Search for the cell housing the specified text and yield its [X, Y] center coordinate. 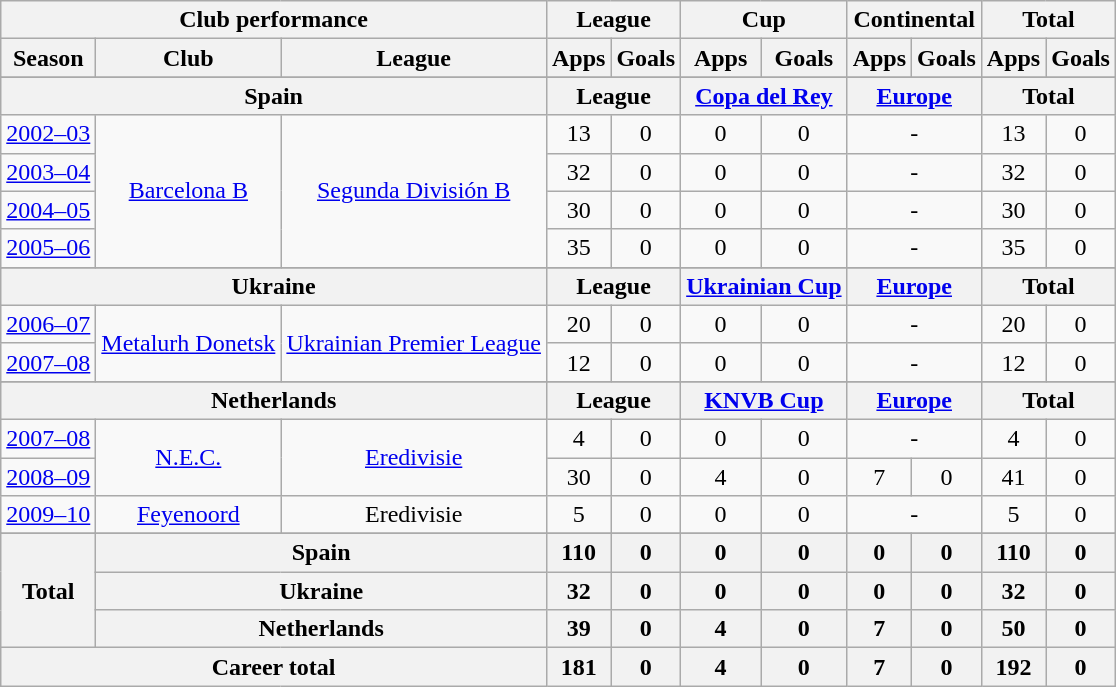
41 [1013, 477]
Metalurh Donetsk [188, 343]
2005–06 [48, 248]
Continental [914, 20]
Club performance [274, 20]
Cup [764, 20]
Career total [274, 667]
2003–04 [48, 172]
2002–03 [48, 134]
Feyenoord [188, 515]
Season [48, 58]
KNVB Cup [764, 400]
192 [1013, 667]
Club [188, 58]
2006–07 [48, 324]
Segunda División B [414, 191]
2008–09 [48, 477]
2009–10 [48, 515]
39 [578, 629]
N.E.C. [188, 457]
50 [1013, 629]
Copa del Rey [764, 96]
Ukrainian Premier League [414, 343]
181 [578, 667]
2004–05 [48, 210]
Barcelona B [188, 191]
Ukrainian Cup [764, 286]
